Scan for the cell matching the given text and deliver its (X, Y) coordinate at center. 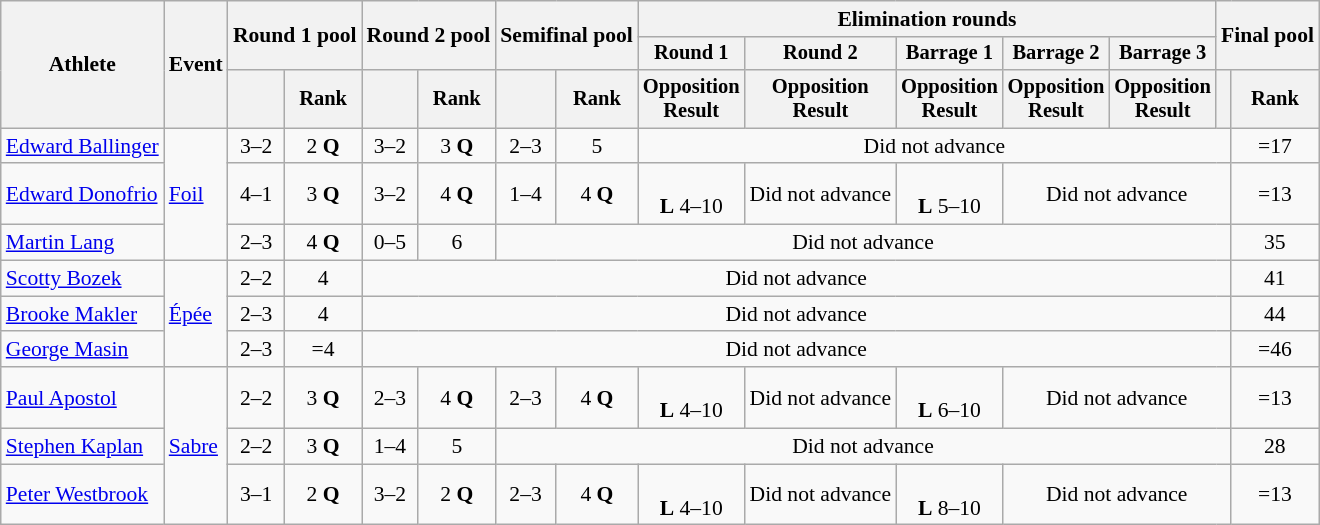
Scotty Bozek (82, 279)
Event (196, 64)
3–1 (256, 494)
George Masin (82, 350)
Stephen Kaplan (82, 447)
Edward Ballinger (82, 146)
Athlete (82, 64)
0–5 (390, 243)
Round 2 (821, 54)
Semifinal pool (566, 36)
Peter Westbrook (82, 494)
Round 1 (692, 54)
35 (1275, 243)
Edward Donofrio (82, 194)
Barrage 2 (1056, 54)
Foil (196, 194)
=46 (1275, 350)
Brooke Makler (82, 314)
=17 (1275, 146)
L 8–10 (950, 494)
Épée (196, 314)
4–1 (256, 194)
L 6–10 (950, 398)
41 (1275, 279)
=4 (324, 350)
28 (1275, 447)
Sabre (196, 446)
L 5–10 (950, 194)
Round 2 pool (429, 36)
Martin Lang (82, 243)
44 (1275, 314)
Final pool (1268, 36)
Paul Apostol (82, 398)
6 (456, 243)
Elimination rounds (927, 19)
Barrage 1 (950, 54)
Round 1 pool (295, 36)
Barrage 3 (1162, 54)
